Provide the (x, y) coordinate of the cell's center where the given text is located.  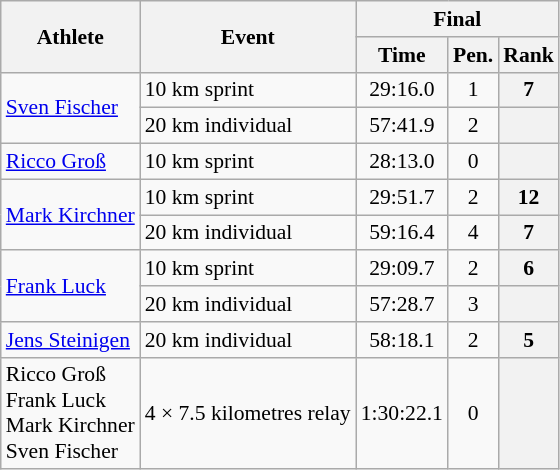
Sven Fischer (70, 108)
1:30:22.1 (402, 413)
29:09.7 (402, 269)
4 (473, 233)
Ricco GroßFrank LuckMark KirchnerSven Fischer (70, 413)
Ricco Groß (70, 162)
57:41.9 (402, 126)
59:16.4 (402, 233)
6 (528, 269)
5 (528, 340)
Rank (528, 55)
29:51.7 (402, 197)
57:28.7 (402, 304)
1 (473, 90)
29:16.0 (402, 90)
Pen. (473, 55)
Event (248, 36)
4 × 7.5 kilometres relay (248, 413)
Time (402, 55)
Final (458, 19)
28:13.0 (402, 162)
Frank Luck (70, 286)
Athlete (70, 36)
Jens Steinigen (70, 340)
3 (473, 304)
12 (528, 197)
58:18.1 (402, 340)
Mark Kirchner (70, 214)
